Determine the (X, Y) coordinate at the center of the cell enclosing the given text.  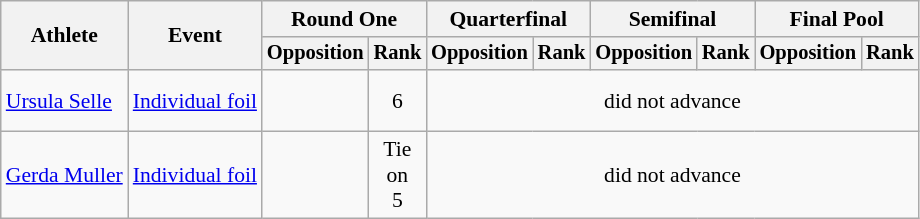
Tieon5 (398, 176)
Semifinal (672, 19)
Event (195, 36)
6 (398, 100)
Athlete (64, 36)
Quarterfinal (508, 19)
Ursula Selle (64, 100)
Round One (344, 19)
Gerda Muller (64, 176)
Final Pool (837, 19)
